Pinpoint the cell where the given text exists, returning its (x, y) midpoint coordinate. 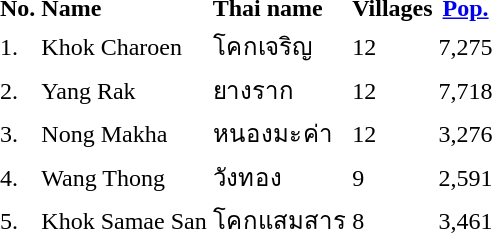
หนองมะค่า (279, 134)
Nong Makha (124, 134)
Yang Rak (124, 90)
โคกเจริญ (279, 46)
9 (392, 177)
Khok Charoen (124, 46)
Wang Thong (124, 177)
วังทอง (279, 177)
ยางราก (279, 90)
